Search for the cell housing the specified text and yield its [x, y] center coordinate. 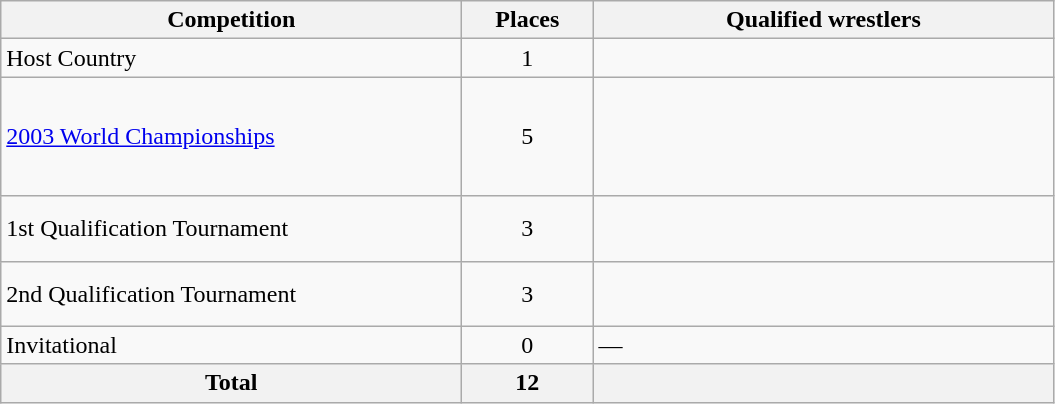
0 [528, 345]
— [824, 345]
Qualified wrestlers [824, 20]
Total [232, 383]
1 [528, 58]
Places [528, 20]
2003 World Championships [232, 136]
2nd Qualification Tournament [232, 294]
1st Qualification Tournament [232, 228]
Competition [232, 20]
Host Country [232, 58]
Invitational [232, 345]
12 [528, 383]
5 [528, 136]
